Extract the [x, y] coordinate from the center of the cell holding the provided text.  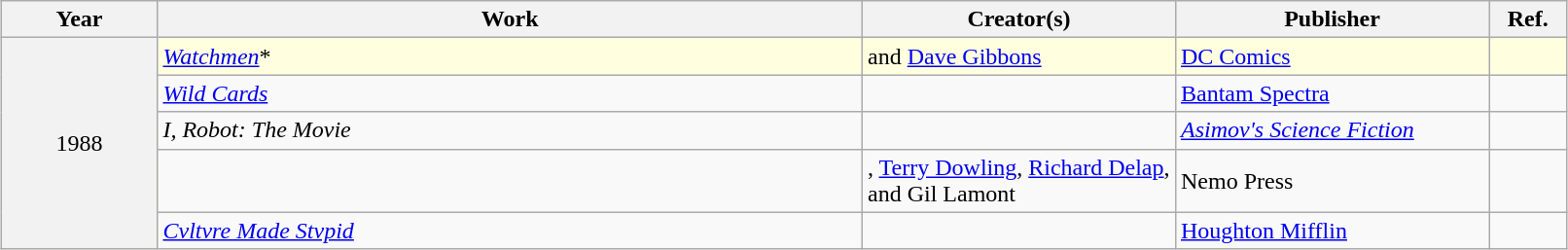
Work [510, 19]
and Dave Gibbons [1018, 56]
DC Comics [1332, 56]
Creator(s) [1018, 19]
Houghton Mifflin [1332, 231]
Cvltvre Made Stvpid [510, 231]
Wild Cards [510, 93]
, Terry Dowling, Richard Delap, and Gil Lamont [1018, 181]
Watchmen* [510, 56]
Ref. [1527, 19]
Publisher [1332, 19]
1988 [80, 144]
Asimov's Science Fiction [1332, 130]
Year [80, 19]
Nemo Press [1332, 181]
I, Robot: The Movie [510, 130]
Bantam Spectra [1332, 93]
